Provide the (X, Y) coordinate of the cell's center where the given text is located.  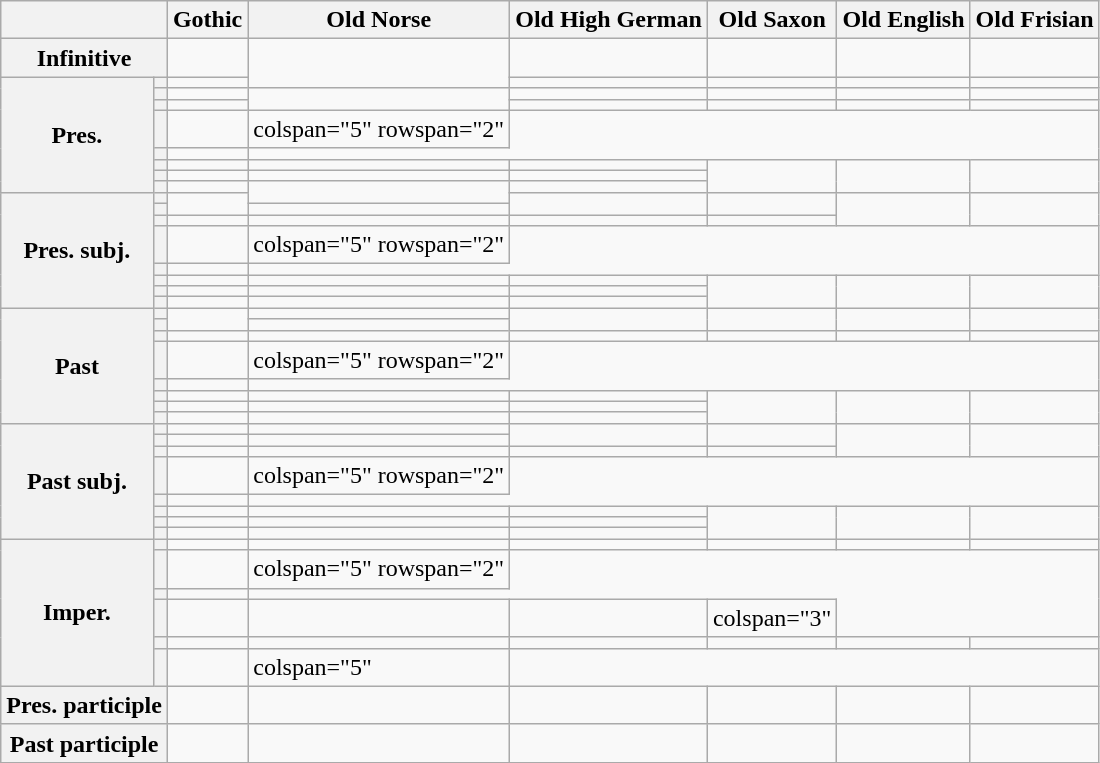
Pres. participle (84, 705)
Pres. (77, 135)
Old Saxon (772, 20)
colspan="5" (379, 667)
Past participle (84, 743)
Old High German (609, 20)
Imper. (77, 612)
Infinitive (84, 58)
Gothic (207, 20)
Pres. subj. (77, 250)
Old English (904, 20)
Past (77, 366)
Old Frisian (1034, 20)
Past subj. (77, 481)
colspan="3" (772, 618)
Old Norse (379, 20)
